Capture the cell that displays the provided text and extract its (x, y) central coordinate. 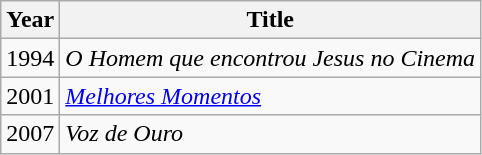
1994 (30, 58)
Voz de Ouro (270, 134)
Title (270, 20)
2001 (30, 96)
2007 (30, 134)
O Homem que encontrou Jesus no Cinema (270, 58)
Melhores Momentos (270, 96)
Year (30, 20)
